Determine the [x, y] coordinate at the center of the cell enclosing the given text.  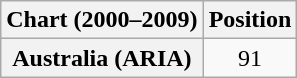
91 [250, 58]
Position [250, 20]
Chart (2000–2009) [102, 20]
Australia (ARIA) [102, 58]
